For the text-containing cell, return its midpoint in [x, y] coordinate format. 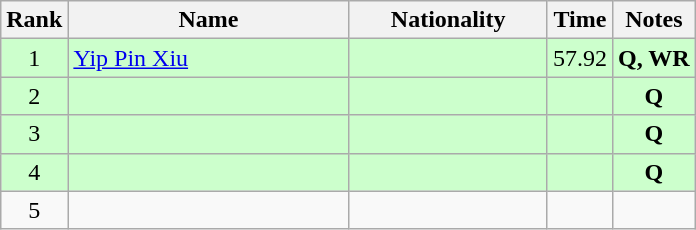
Rank [34, 20]
1 [34, 58]
4 [34, 172]
5 [34, 210]
Time [580, 20]
2 [34, 96]
Name [208, 20]
Yip Pin Xiu [208, 58]
3 [34, 134]
57.92 [580, 58]
Q, WR [654, 58]
Nationality [448, 20]
Notes [654, 20]
